Output the [x, y] coordinate of the center of the cell containing the given text.  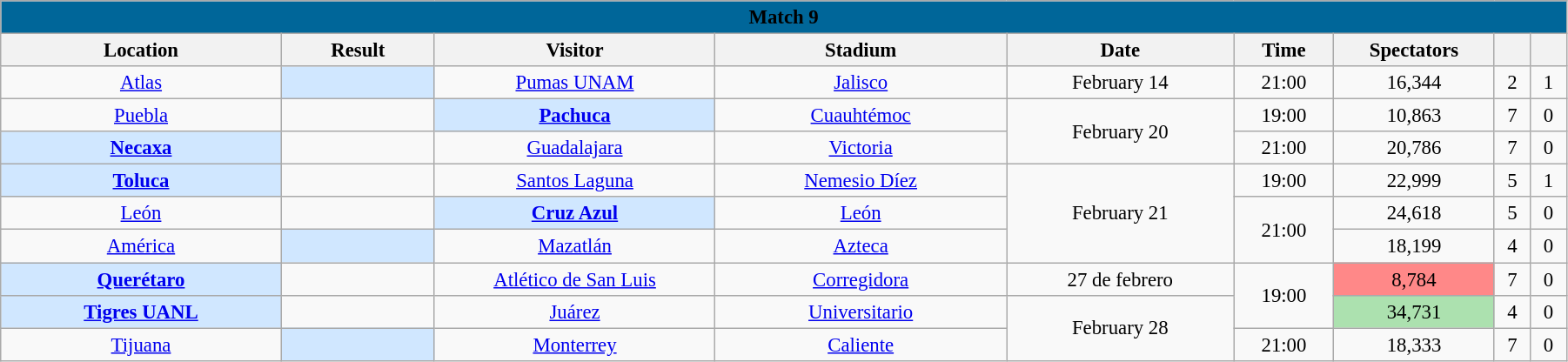
Querétaro [141, 279]
8,784 [1414, 279]
Cruz Azul [574, 213]
2 [1512, 83]
Juárez [574, 312]
Stadium [861, 50]
Time [1284, 50]
10,863 [1414, 116]
Tigres UANL [141, 312]
América [141, 246]
Corregidora [861, 279]
February 28 [1121, 327]
Toluca [141, 181]
Date [1121, 50]
Match 9 [784, 17]
Atlas [141, 83]
Santos Laguna [574, 181]
18,199 [1414, 246]
Caliente [861, 345]
February 21 [1121, 214]
Mazatlán [574, 246]
Guadalajara [574, 148]
Victoria [861, 148]
Tijuana [141, 345]
22,999 [1414, 181]
Cuauhtémoc [861, 116]
Puebla [141, 116]
Nemesio Díez [861, 181]
Atlético de San Luis [574, 279]
Location [141, 50]
Azteca [861, 246]
Result [358, 50]
Monterrey [574, 345]
Pachuca [574, 116]
February 14 [1121, 83]
Pumas UNAM [574, 83]
Spectators [1414, 50]
Necaxa [141, 148]
Universitario [861, 312]
February 20 [1121, 132]
16,344 [1414, 83]
18,333 [1414, 345]
34,731 [1414, 312]
27 de febrero [1121, 279]
Visitor [574, 50]
Jalisco [861, 83]
20,786 [1414, 148]
24,618 [1414, 213]
